Pinpoint the cell where the given text exists, returning its [x, y] midpoint coordinate. 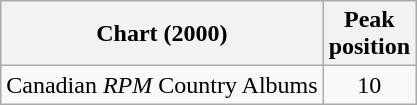
Canadian RPM Country Albums [162, 85]
Peakposition [369, 34]
Chart (2000) [162, 34]
10 [369, 85]
